Return (X, Y) of the center of cell containing provided text 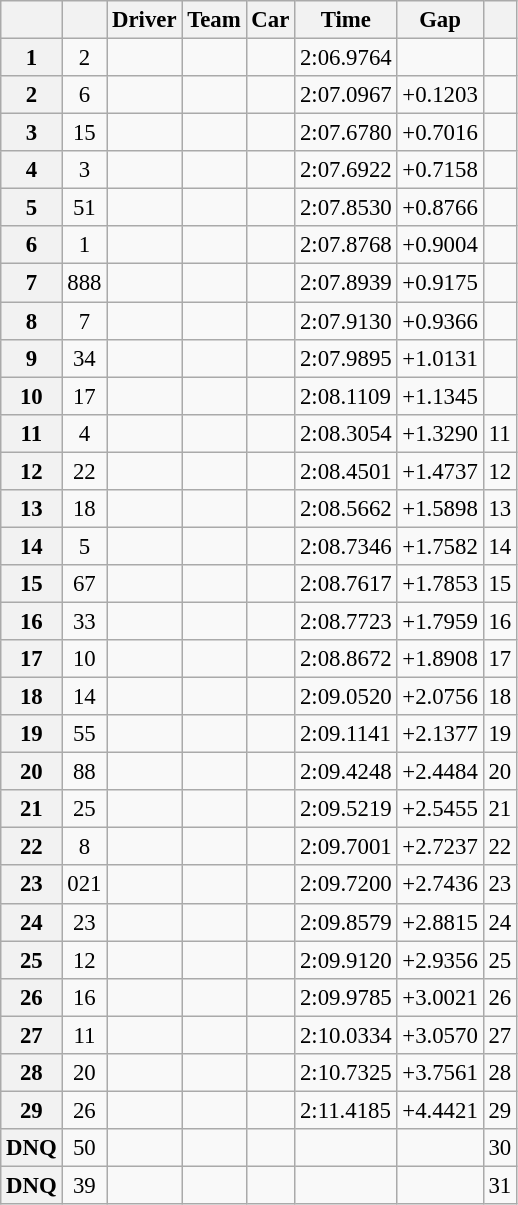
+2.7436 (440, 885)
+0.9004 (440, 245)
2:09.9120 (346, 960)
+1.5898 (440, 509)
+0.9175 (440, 283)
2:08.7723 (346, 621)
30 (500, 1148)
2:07.8768 (346, 245)
2:10.7325 (346, 1073)
33 (84, 621)
+1.8908 (440, 659)
Car (270, 20)
2:11.4185 (346, 1110)
+3.0021 (440, 997)
+0.7016 (440, 133)
+2.7237 (440, 847)
+1.3290 (440, 433)
Gap (440, 20)
+3.0570 (440, 1035)
+0.1203 (440, 95)
2:09.9785 (346, 997)
2:09.0520 (346, 697)
51 (84, 208)
2:08.3054 (346, 433)
Time (346, 20)
+2.5455 (440, 809)
88 (84, 772)
2:09.8579 (346, 922)
2:07.0967 (346, 95)
+2.8815 (440, 922)
2:07.6780 (346, 133)
9 (32, 358)
2:08.1109 (346, 396)
2:07.6922 (346, 170)
+1.7853 (440, 584)
2:09.5219 (346, 809)
+2.4484 (440, 772)
2:08.5662 (346, 509)
+0.9366 (440, 321)
Team (214, 20)
2:08.4501 (346, 471)
2:08.8672 (346, 659)
+2.0756 (440, 697)
Driver (144, 20)
50 (84, 1148)
2:09.1141 (346, 734)
55 (84, 734)
+1.1345 (440, 396)
+0.8766 (440, 208)
2:08.7617 (346, 584)
2:09.7001 (346, 847)
2:07.8939 (346, 283)
+1.7582 (440, 546)
021 (84, 885)
+1.0131 (440, 358)
2:06.9764 (346, 58)
+4.4421 (440, 1110)
2:07.9895 (346, 358)
2:07.8530 (346, 208)
2:07.9130 (346, 321)
2:10.0334 (346, 1035)
+3.7561 (440, 1073)
+2.1377 (440, 734)
39 (84, 1185)
+0.7158 (440, 170)
2:09.7200 (346, 885)
2:08.7346 (346, 546)
888 (84, 283)
67 (84, 584)
31 (500, 1185)
+2.9356 (440, 960)
+1.7959 (440, 621)
+1.4737 (440, 471)
2:09.4248 (346, 772)
34 (84, 358)
